For the text-containing cell, return its midpoint in (x, y) coordinate format. 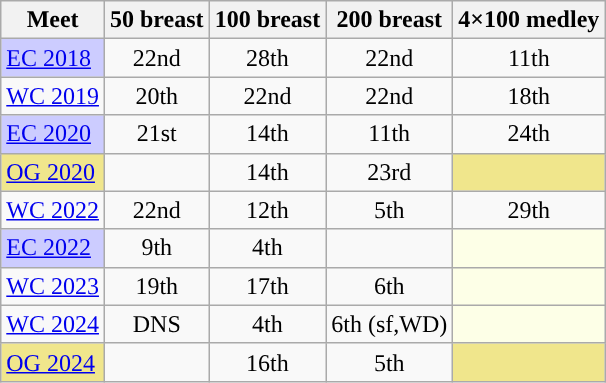
9th (156, 248)
EC 2022 (53, 248)
18th (529, 96)
6th (390, 286)
WC 2023 (53, 286)
EC 2018 (53, 58)
12th (268, 210)
OG 2020 (53, 172)
WC 2019 (53, 96)
20th (156, 96)
16th (268, 362)
6th (sf,WD) (390, 324)
50 breast (156, 20)
28th (268, 58)
4×100 medley (529, 20)
Meet (53, 20)
OG 2024 (53, 362)
WC 2024 (53, 324)
29th (529, 210)
DNS (156, 324)
23rd (390, 172)
EC 2020 (53, 134)
24th (529, 134)
WC 2022 (53, 210)
17th (268, 286)
100 breast (268, 20)
19th (156, 286)
200 breast (390, 20)
21st (156, 134)
